Capture the cell that displays the provided text and extract its (X, Y) central coordinate. 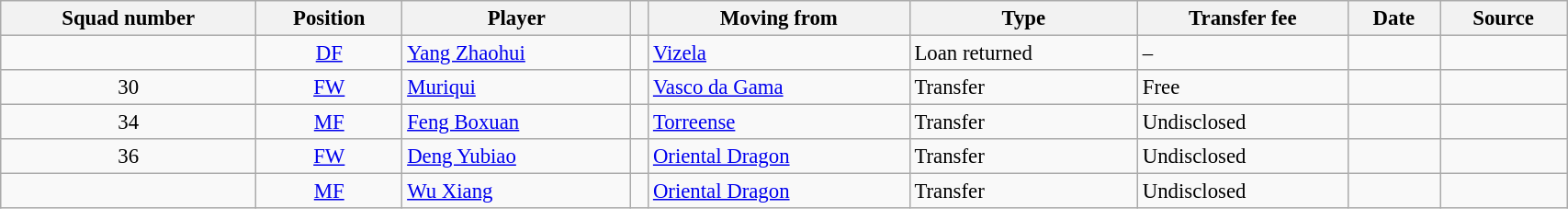
DF (329, 53)
30 (129, 87)
Feng Boxuan (516, 122)
Moving from (779, 18)
Yang Zhaohui (516, 53)
Free (1242, 87)
Muriqui (516, 87)
Player (516, 18)
Deng Yubiao (516, 157)
Vizela (779, 53)
Loan returned (1023, 53)
Source (1504, 18)
34 (129, 122)
Torreense (779, 122)
Date (1393, 18)
36 (129, 157)
– (1242, 53)
Type (1023, 18)
Squad number (129, 18)
Transfer fee (1242, 18)
Position (329, 18)
Vasco da Gama (779, 87)
Wu Xiang (516, 192)
